Pinpoint the cell where the given text exists, returning its (x, y) midpoint coordinate. 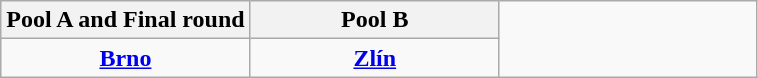
Pool A and Final round (126, 20)
Zlín (374, 58)
Pool B (374, 20)
Brno (126, 58)
